Search for the cell housing the specified text and yield its (X, Y) center coordinate. 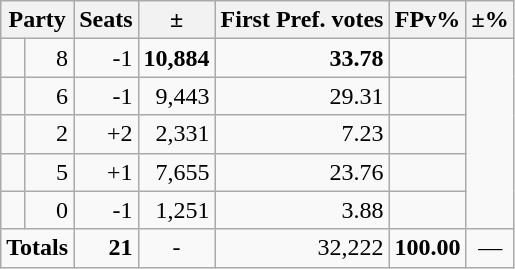
± (176, 20)
Party (38, 20)
21 (106, 248)
— (490, 248)
- (176, 248)
6 (48, 96)
9,443 (176, 96)
First Pref. votes (302, 20)
5 (48, 172)
2,331 (176, 134)
33.78 (302, 58)
10,884 (176, 58)
32,222 (302, 248)
1,251 (176, 210)
Totals (38, 248)
+2 (106, 134)
7.23 (302, 134)
29.31 (302, 96)
8 (48, 58)
3.88 (302, 210)
7,655 (176, 172)
FPv% (428, 20)
±% (490, 20)
23.76 (302, 172)
0 (48, 210)
2 (48, 134)
100.00 (428, 248)
+1 (106, 172)
Seats (106, 20)
